Output the [X, Y] coordinate of the center of the cell containing the given text.  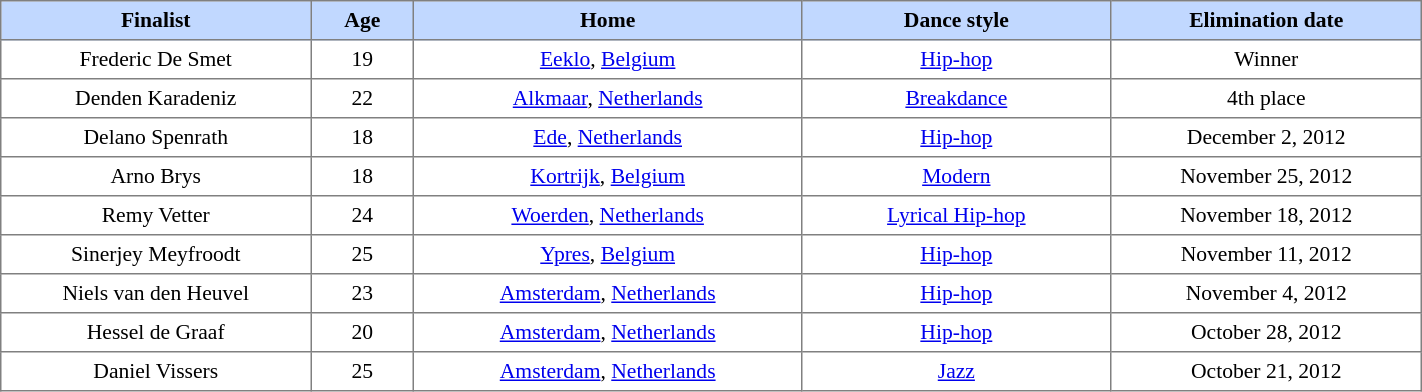
Hessel de Graaf [156, 332]
19 [362, 60]
Woerden, Netherlands [608, 216]
Modern [956, 176]
22 [362, 98]
Home [608, 20]
4th place [1266, 98]
October 28, 2012 [1266, 332]
Arno Brys [156, 176]
Frederic De Smet [156, 60]
October 21, 2012 [1266, 372]
November 11, 2012 [1266, 254]
November 4, 2012 [1266, 294]
Kortrijk, Belgium [608, 176]
Eeklo, Belgium [608, 60]
Dance style [956, 20]
Alkmaar, Netherlands [608, 98]
Ypres, Belgium [608, 254]
Niels van den Heuvel [156, 294]
Denden Karadeniz [156, 98]
Jazz [956, 372]
Lyrical Hip-hop [956, 216]
Breakdance [956, 98]
Elimination date [1266, 20]
Remy Vetter [156, 216]
Daniel Vissers [156, 372]
November 25, 2012 [1266, 176]
Finalist [156, 20]
23 [362, 294]
Sinerjey Meyfroodt [156, 254]
December 2, 2012 [1266, 138]
24 [362, 216]
Ede, Netherlands [608, 138]
Age [362, 20]
20 [362, 332]
November 18, 2012 [1266, 216]
Winner [1266, 60]
Delano Spenrath [156, 138]
